For the text-containing cell, return its midpoint in [X, Y] coordinate format. 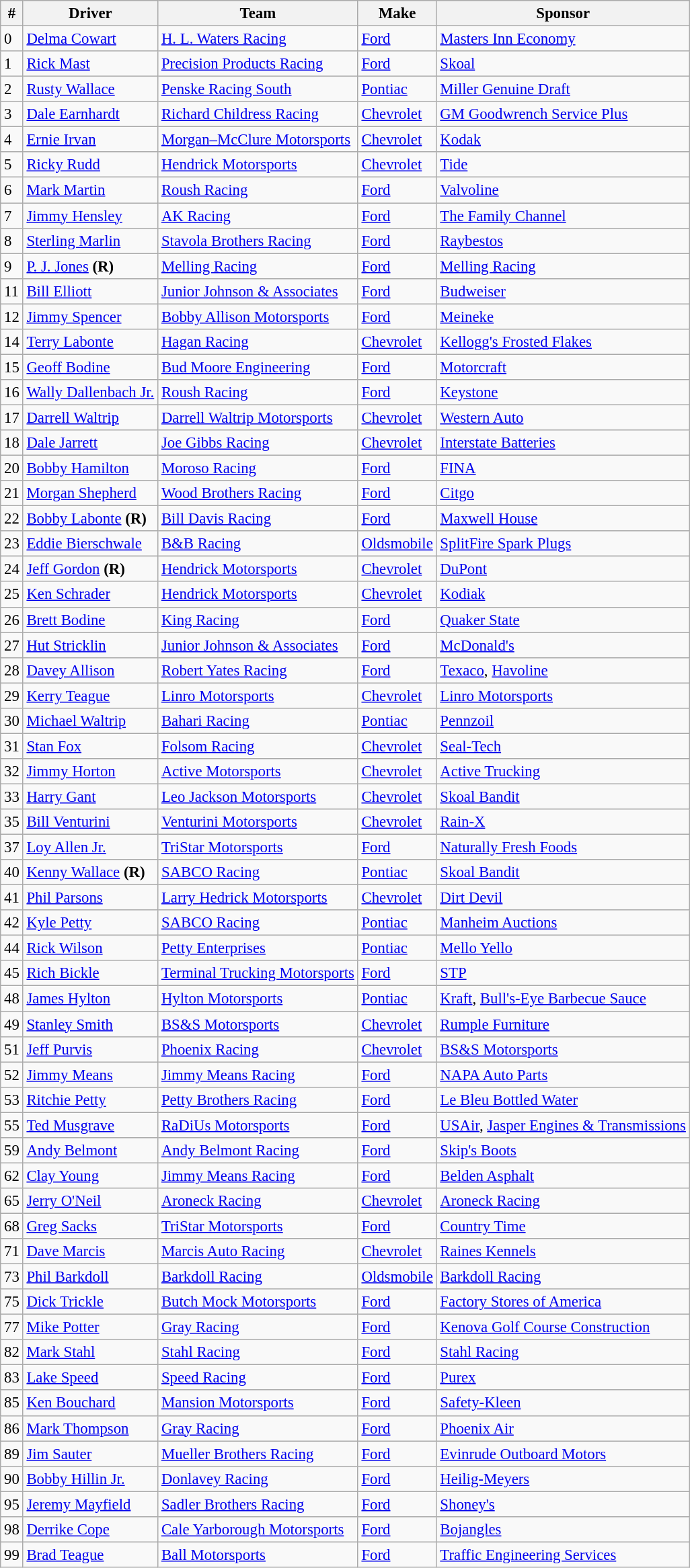
Raines Kennels [563, 1251]
Rick Mast [90, 64]
Bahari Racing [258, 721]
Venturini Motorsports [258, 822]
McDonald's [563, 645]
Dirt Devil [563, 898]
Quaker State [563, 620]
Jimmy Horton [90, 772]
Andy Belmont [90, 1151]
P. J. Jones (R) [90, 266]
3 [12, 114]
Harry Gant [90, 796]
Brad Teague [90, 1555]
Bill Venturini [90, 822]
Ernie Irvan [90, 140]
44 [12, 948]
21 [12, 493]
73 [12, 1277]
Rumple Furniture [563, 1024]
Dale Jarrett [90, 443]
6 [12, 190]
Manheim Auctions [563, 923]
24 [12, 569]
Morgan Shepherd [90, 493]
Jeremy Mayfield [90, 1504]
18 [12, 443]
Stanley Smith [90, 1024]
9 [12, 266]
Hagan Racing [258, 342]
40 [12, 872]
Ball Motorsports [258, 1555]
59 [12, 1151]
Bojangles [563, 1530]
USAir, Jasper Engines & Transmissions [563, 1125]
Jerry O'Neil [90, 1201]
12 [12, 317]
Dave Marcis [90, 1251]
Masters Inn Economy [563, 39]
30 [12, 721]
41 [12, 898]
Petty Brothers Racing [258, 1100]
Skip's Boots [563, 1151]
Miller Genuine Draft [563, 89]
Meineke [563, 317]
1 [12, 64]
Cale Yarborough Motorsports [258, 1530]
Mansion Motorsports [258, 1403]
25 [12, 595]
Mueller Brothers Racing [258, 1454]
16 [12, 393]
Pennzoil [563, 721]
Richard Childress Racing [258, 114]
Evinrude Outboard Motors [563, 1454]
Citgo [563, 493]
Bobby Hamilton [90, 468]
Active Trucking [563, 772]
Kellogg's Frosted Flakes [563, 342]
11 [12, 291]
Safety-Kleen [563, 1403]
Joe Gibbs Racing [258, 443]
29 [12, 696]
Stan Fox [90, 746]
Bobby Allison Motorsports [258, 317]
35 [12, 822]
James Hylton [90, 999]
98 [12, 1530]
Bud Moore Engineering [258, 367]
Delma Cowart [90, 39]
Davey Allison [90, 670]
Marcis Auto Racing [258, 1251]
Terminal Trucking Motorsports [258, 974]
Wood Brothers Racing [258, 493]
20 [12, 468]
Traffic Engineering Services [563, 1555]
Darrell Waltrip [90, 417]
33 [12, 796]
Precision Products Racing [258, 64]
Dick Trickle [90, 1302]
90 [12, 1479]
68 [12, 1226]
77 [12, 1327]
Derrike Cope [90, 1530]
H. L. Waters Racing [258, 39]
26 [12, 620]
Jimmy Means [90, 1075]
Morgan–McClure Motorsports [258, 140]
Ritchie Petty [90, 1100]
Bobby Labonte (R) [90, 519]
Sterling Marlin [90, 241]
Rain-X [563, 822]
Geoff Bodine [90, 367]
Active Motorsports [258, 772]
Bobby Hillin Jr. [90, 1479]
Robert Yates Racing [258, 670]
49 [12, 1024]
GM Goodwrench Service Plus [563, 114]
Maxwell House [563, 519]
Loy Allen Jr. [90, 848]
71 [12, 1251]
Andy Belmont Racing [258, 1151]
# [12, 13]
Ted Musgrave [90, 1125]
Texaco, Havoline [563, 670]
B&B Racing [258, 544]
Hylton Motorsports [258, 999]
2 [12, 89]
52 [12, 1075]
Ken Schrader [90, 595]
NAPA Auto Parts [563, 1075]
62 [12, 1175]
Speed Racing [258, 1378]
Phil Parsons [90, 898]
75 [12, 1302]
Phoenix Racing [258, 1049]
5 [12, 165]
Michael Waltrip [90, 721]
31 [12, 746]
Clay Young [90, 1175]
Western Auto [563, 417]
Kraft, Bull's-Eye Barbecue Sauce [563, 999]
Le Bleu Bottled Water [563, 1100]
Darrell Waltrip Motorsports [258, 417]
SplitFire Spark Plugs [563, 544]
Butch Mock Motorsports [258, 1302]
Ricky Rudd [90, 165]
65 [12, 1201]
Sadler Brothers Racing [258, 1504]
99 [12, 1555]
Lake Speed [90, 1378]
0 [12, 39]
Wally Dallenbach Jr. [90, 393]
95 [12, 1504]
Folsom Racing [258, 746]
Eddie Bierschwale [90, 544]
Purex [563, 1378]
Dale Earnhardt [90, 114]
Ken Bouchard [90, 1403]
Jimmy Spencer [90, 317]
FINA [563, 468]
Phil Barkdoll [90, 1277]
Brett Bodine [90, 620]
Belden Asphalt [563, 1175]
27 [12, 645]
Rich Bickle [90, 974]
8 [12, 241]
Jeff Gordon (R) [90, 569]
53 [12, 1100]
Hut Stricklin [90, 645]
7 [12, 216]
DuPont [563, 569]
Skoal [563, 64]
22 [12, 519]
Sponsor [563, 13]
Bill Elliott [90, 291]
83 [12, 1378]
85 [12, 1403]
Donlavey Racing [258, 1479]
Motorcraft [563, 367]
51 [12, 1049]
Phoenix Air [563, 1428]
4 [12, 140]
Mello Yello [563, 948]
Kerry Teague [90, 696]
Moroso Racing [258, 468]
28 [12, 670]
Valvoline [563, 190]
Kodak [563, 140]
Team [258, 13]
Kyle Petty [90, 923]
Make [397, 13]
Driver [90, 13]
86 [12, 1428]
23 [12, 544]
Naturally Fresh Foods [563, 848]
42 [12, 923]
Bill Davis Racing [258, 519]
Interstate Batteries [563, 443]
Keystone [563, 393]
Mike Potter [90, 1327]
Raybestos [563, 241]
89 [12, 1454]
Kodiak [563, 595]
14 [12, 342]
Kenova Golf Course Construction [563, 1327]
17 [12, 417]
15 [12, 367]
Jim Sauter [90, 1454]
Petty Enterprises [258, 948]
82 [12, 1352]
Jimmy Hensley [90, 216]
Leo Jackson Motorsports [258, 796]
Kenny Wallace (R) [90, 872]
STP [563, 974]
RaDiUs Motorsports [258, 1125]
Seal-Tech [563, 746]
The Family Channel [563, 216]
Mark Martin [90, 190]
48 [12, 999]
Heilig-Meyers [563, 1479]
King Racing [258, 620]
Shoney's [563, 1504]
32 [12, 772]
Mark Thompson [90, 1428]
45 [12, 974]
Tide [563, 165]
Factory Stores of America [563, 1302]
Larry Hedrick Motorsports [258, 898]
Country Time [563, 1226]
Greg Sacks [90, 1226]
Rick Wilson [90, 948]
Stavola Brothers Racing [258, 241]
Rusty Wallace [90, 89]
AK Racing [258, 216]
Jeff Purvis [90, 1049]
55 [12, 1125]
37 [12, 848]
Penske Racing South [258, 89]
Mark Stahl [90, 1352]
Budweiser [563, 291]
Terry Labonte [90, 342]
